For the text-containing cell, return its midpoint in (X, Y) coordinate format. 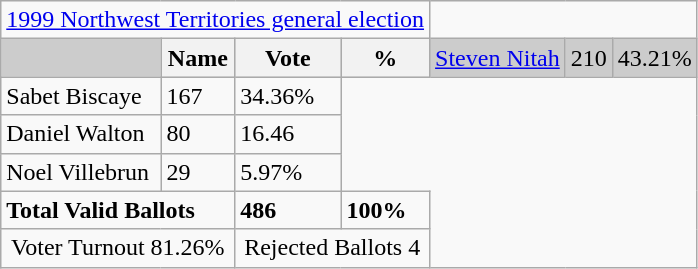
80 (198, 134)
Sabet Biscaye (81, 96)
Voter Turnout 81.26% (118, 248)
% (386, 58)
43.21% (654, 58)
Rejected Ballots 4 (332, 248)
1999 Northwest Territories general election (216, 20)
16.46 (288, 134)
Vote (288, 58)
Daniel Walton (81, 134)
210 (588, 58)
Noel Villebrun (81, 172)
Steven Nitah (498, 58)
34.36% (288, 96)
Name (198, 58)
167 (198, 96)
486 (288, 210)
100% (386, 210)
5.97% (288, 172)
Total Valid Ballots (118, 210)
29 (198, 172)
